For the text-containing cell, return its midpoint in (x, y) coordinate format. 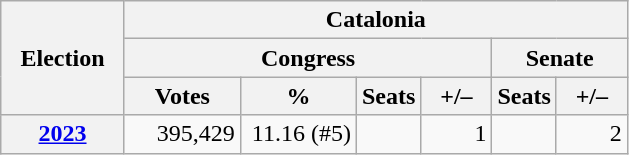
11.16 (#5) (298, 134)
2 (592, 134)
Senate (560, 58)
% (298, 96)
Congress (308, 58)
Election (63, 58)
1 (456, 134)
Catalonia (376, 20)
395,429 (182, 134)
2023 (63, 134)
Votes (182, 96)
